Extract the [X, Y] coordinate from the center of the cell holding the provided text.  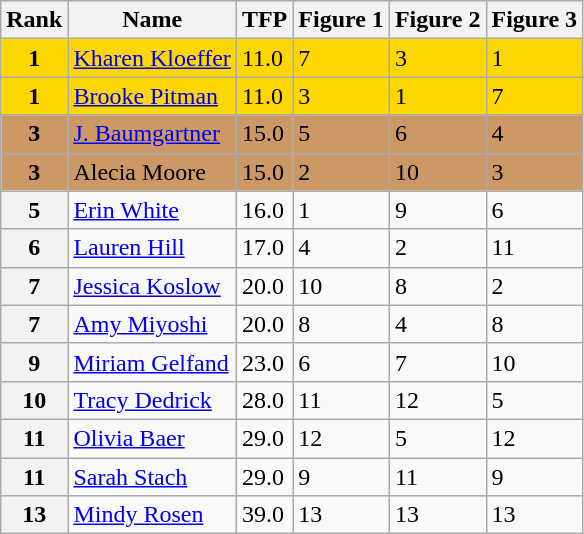
Sarah Stach [152, 477]
Figure 3 [534, 20]
Erin White [152, 210]
Jessica Koslow [152, 286]
Miriam Gelfand [152, 362]
16.0 [264, 210]
TFP [264, 20]
Figure 1 [342, 20]
23.0 [264, 362]
39.0 [264, 515]
Olivia Baer [152, 438]
Alecia Moore [152, 172]
Amy Miyoshi [152, 324]
Tracy Dedrick [152, 400]
J. Baumgartner [152, 134]
Rank [34, 20]
Mindy Rosen [152, 515]
Brooke Pitman [152, 96]
28.0 [264, 400]
17.0 [264, 248]
Name [152, 20]
Kharen Kloeffer [152, 58]
Lauren Hill [152, 248]
Figure 2 [438, 20]
